Return the [x, y] coordinate for the center point of the cell that contains the specified text.  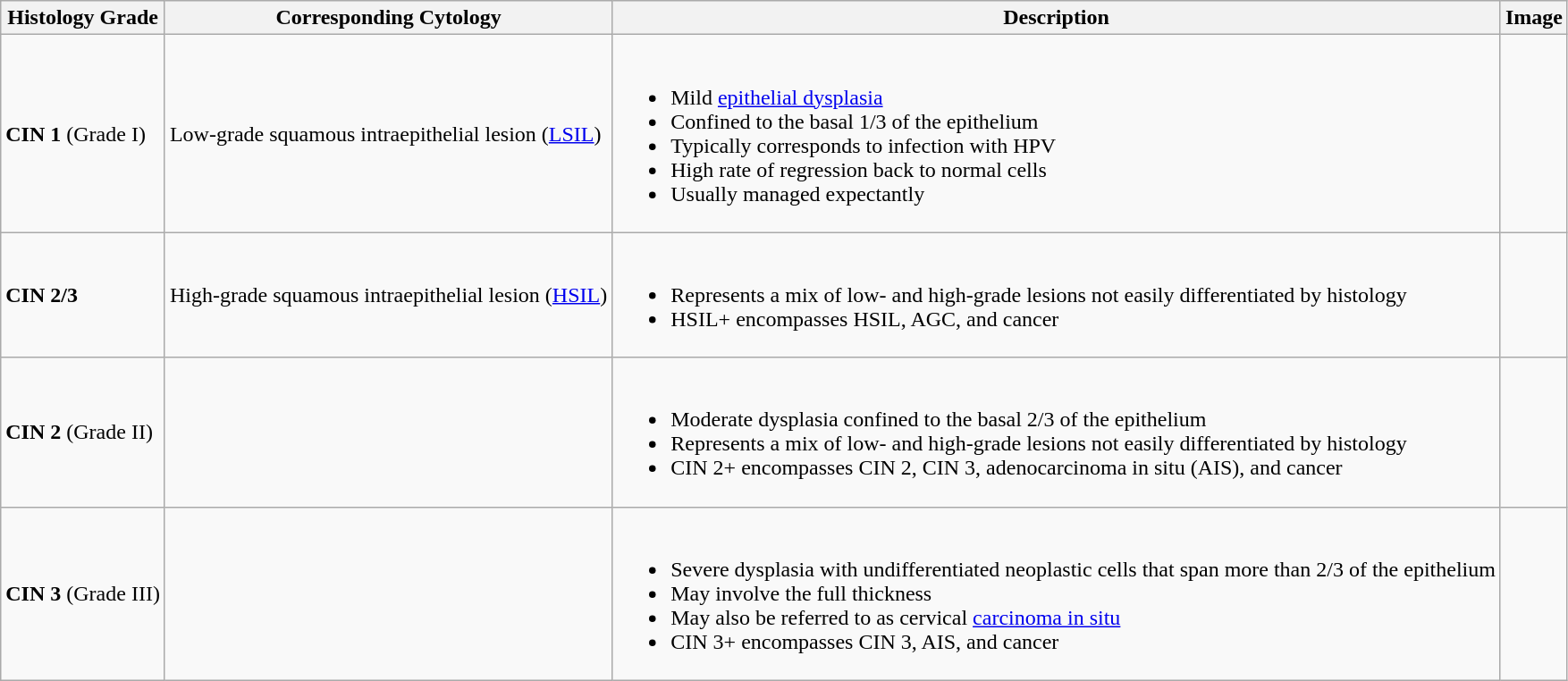
High-grade squamous intraepithelial lesion (HSIL) [388, 295]
Image [1534, 18]
CIN 3 (Grade III) [83, 593]
CIN 2 (Grade II) [83, 433]
Low-grade squamous intraepithelial lesion (LSIL) [388, 134]
Corresponding Cytology [388, 18]
CIN 2/3 [83, 295]
CIN 1 (Grade I) [83, 134]
Description [1057, 18]
Represents a mix of low- and high-grade lesions not easily differentiated by histologyHSIL+ encompasses HSIL, AGC, and cancer [1057, 295]
Histology Grade [83, 18]
